Detect which cell encompasses the target text, then output its [X, Y] center coordinate. 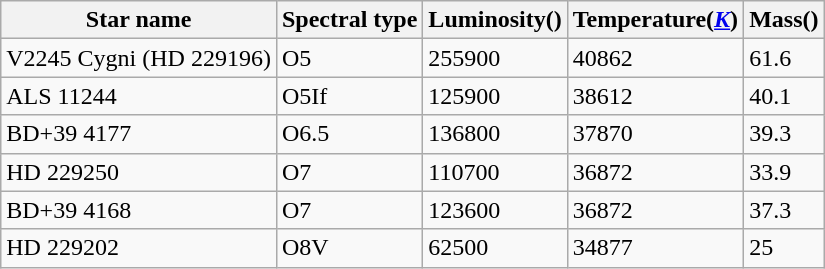
40.1 [784, 96]
O5 [349, 58]
HD 229202 [139, 248]
O5If [349, 96]
125900 [495, 96]
61.6 [784, 58]
40862 [655, 58]
34877 [655, 248]
Spectral type [349, 20]
110700 [495, 172]
136800 [495, 134]
37.3 [784, 210]
Star name [139, 20]
255900 [495, 58]
Mass() [784, 20]
33.9 [784, 172]
O8V [349, 248]
BD+39 4168 [139, 210]
38612 [655, 96]
HD 229250 [139, 172]
123600 [495, 210]
Luminosity() [495, 20]
O6.5 [349, 134]
BD+39 4177 [139, 134]
ALS 11244 [139, 96]
39.3 [784, 134]
62500 [495, 248]
V2245 Cygni (HD 229196) [139, 58]
Temperature(K) [655, 20]
25 [784, 248]
37870 [655, 134]
